Identify which cell holds the provided text, then report its [x, y] central coordinate. 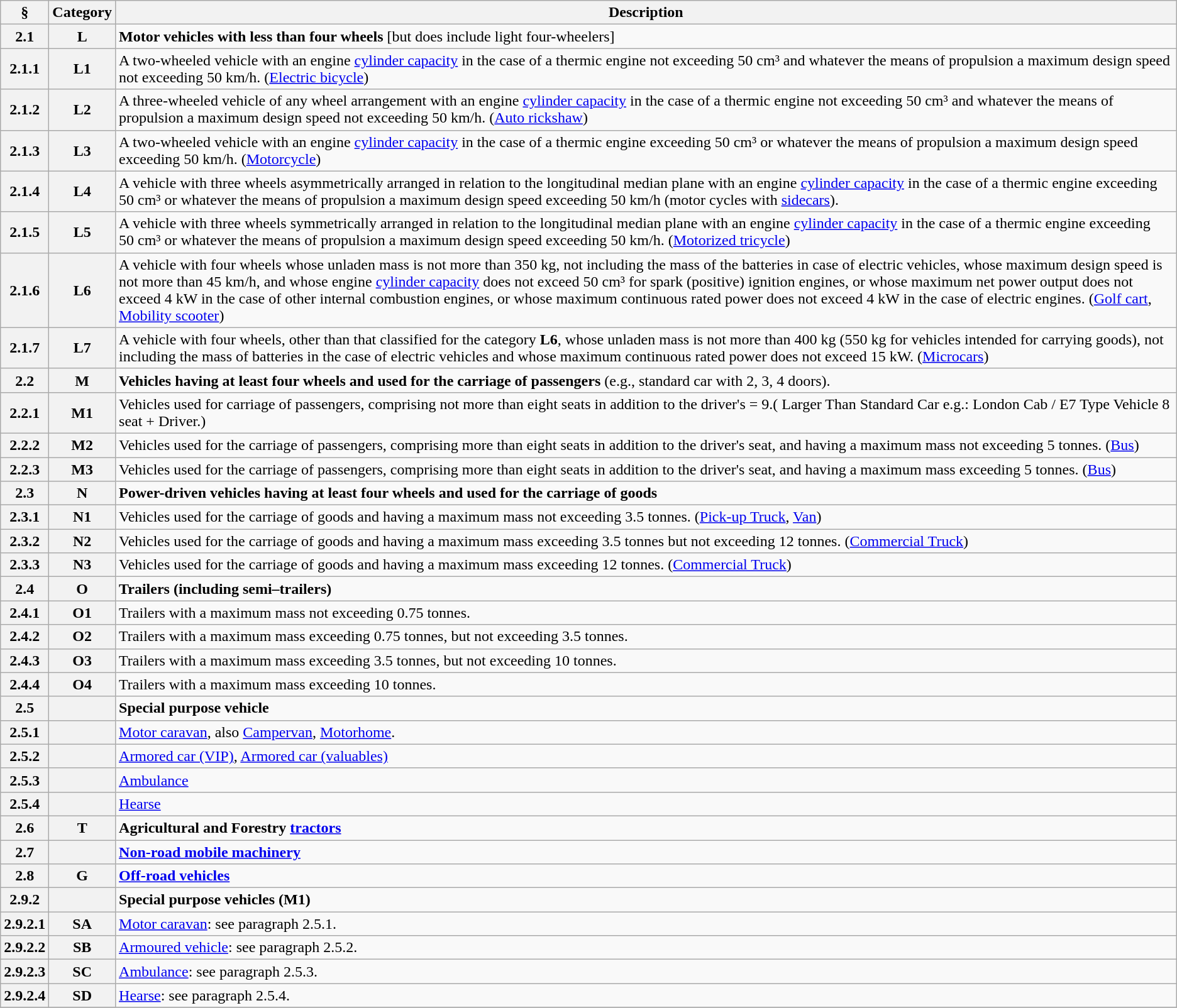
2.6 [25, 828]
Vehicles having at least four wheels and used for the carriage of passengers (e.g., standard car with 2, 3, 4 doors). [646, 380]
L7 [82, 348]
N2 [82, 541]
2.3.2 [25, 541]
T [82, 828]
2.5.1 [25, 732]
L [82, 36]
2.2 [25, 380]
2.2.3 [25, 469]
2.8 [25, 876]
2.3.1 [25, 517]
O4 [82, 684]
2.2.1 [25, 412]
Hearse: see paragraph 2.5.4. [646, 995]
Armored car (VIP), Armored car (valuables) [646, 756]
Trailers with a maximum mass exceeding 0.75 tonnes, but not exceeding 3.5 tonnes. [646, 637]
Hearse [646, 804]
2.1.2 [25, 109]
Power-driven vehicles having at least four wheels and used for the carriage of goods [646, 493]
2.4.1 [25, 613]
M3 [82, 469]
N1 [82, 517]
Vehicles used for the carriage of goods and having a maximum mass exceeding 3.5 tonnes but not exceeding 12 tonnes. (Commercial Truck) [646, 541]
Category [82, 13]
2.4 [25, 589]
L4 [82, 191]
2.9.2.2 [25, 948]
M2 [82, 445]
Armoured vehicle: see paragraph 2.5.2. [646, 948]
2.2.2 [25, 445]
Ambulance: see paragraph 2.5.3. [646, 972]
L3 [82, 151]
2.9.2.3 [25, 972]
G [82, 876]
L1 [82, 69]
Off-road vehicles [646, 876]
2.1.4 [25, 191]
Description [646, 13]
Non-road mobile machinery [646, 852]
2.9.2.4 [25, 995]
2.3 [25, 493]
O1 [82, 613]
SD [82, 995]
2.3.3 [25, 565]
Trailers with a maximum mass exceeding 10 tonnes. [646, 684]
2.4.3 [25, 660]
SB [82, 948]
2.7 [25, 852]
Vehicles used for the carriage of goods and having a maximum mass exceeding 12 tonnes. (Commercial Truck) [646, 565]
Agricultural and Forestry tractors [646, 828]
2.9.2.1 [25, 924]
N [82, 493]
2.4.2 [25, 637]
2.1.5 [25, 233]
§ [25, 13]
2.5 [25, 708]
M [82, 380]
2.1.7 [25, 348]
Motor caravan: see paragraph 2.5.1. [646, 924]
SA [82, 924]
Special purpose vehicle [646, 708]
2.5.3 [25, 780]
2.1.1 [25, 69]
Vehicles used for the carriage of goods and having a maximum mass not exceeding 3.5 tonnes. (Pick-up Truck, Van) [646, 517]
L6 [82, 290]
Trailers (including semi–trailers) [646, 589]
Special purpose vehicles (M1) [646, 900]
2.1.6 [25, 290]
Ambulance [646, 780]
2.5.2 [25, 756]
L2 [82, 109]
Trailers with a maximum mass exceeding 3.5 tonnes, but not exceeding 10 tonnes. [646, 660]
L5 [82, 233]
O3 [82, 660]
2.9.2 [25, 900]
Trailers with a maximum mass not exceeding 0.75 tonnes. [646, 613]
M1 [82, 412]
2.5.4 [25, 804]
N3 [82, 565]
2.1 [25, 36]
Motor vehicles with less than four wheels [but does include light four-wheelers] [646, 36]
Motor caravan, also Campervan, Motorhome. [646, 732]
O [82, 589]
O2 [82, 637]
2.1.3 [25, 151]
SC [82, 972]
2.4.4 [25, 684]
